Return [X, Y] of the center of cell containing provided text 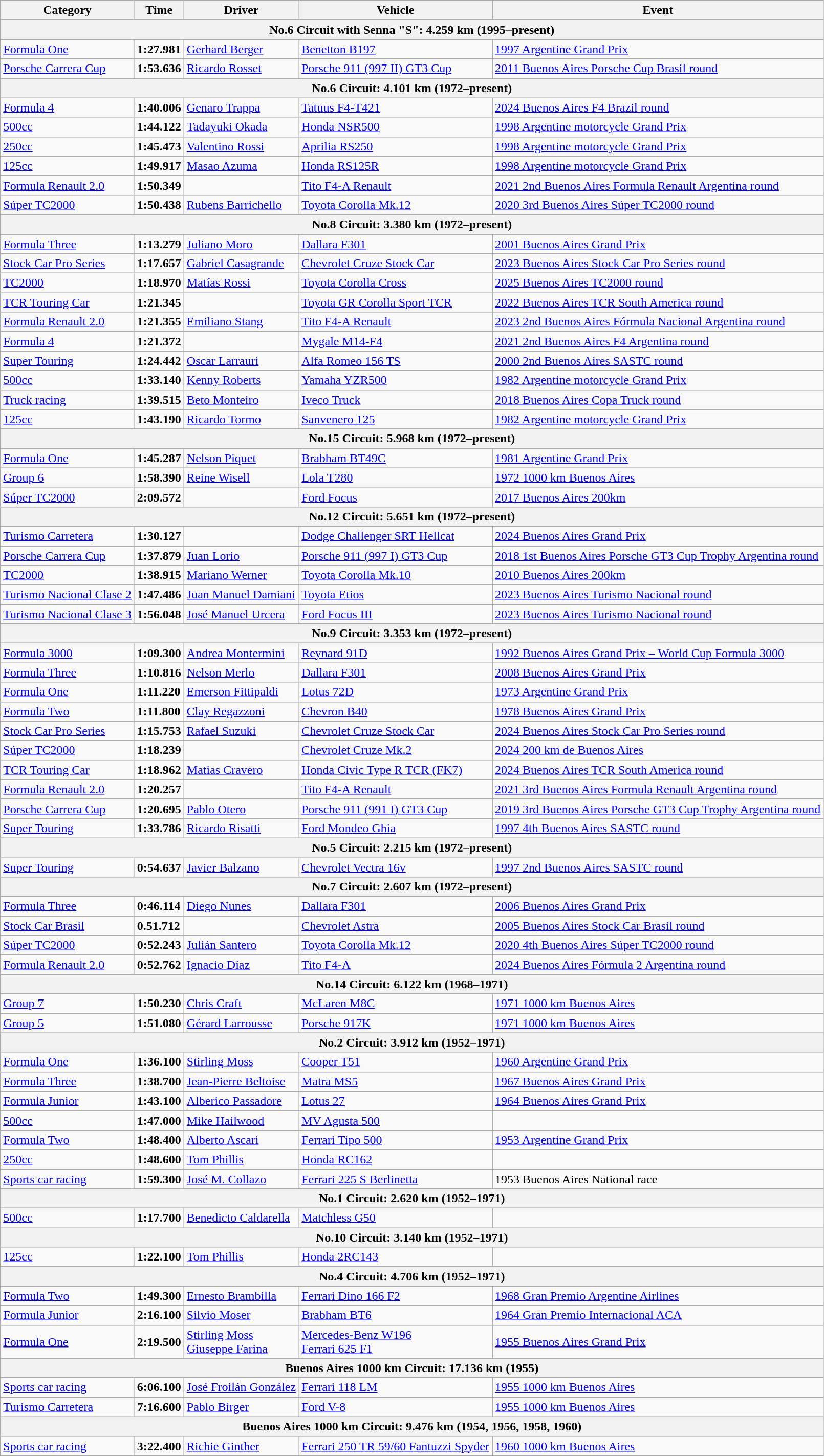
1:36.100 [159, 1062]
1:18.239 [159, 750]
José M. Collazo [241, 1179]
Buenos Aires 1000 km Circuit: 17.136 km (1955) [412, 1368]
Ignacio Díaz [241, 965]
Porsche 917K [396, 1023]
2000 2nd Buenos Aires SASTC round [658, 361]
No.8 Circuit: 3.380 km (1972–present) [412, 224]
Group 6 [68, 477]
Ford V-8 [396, 1407]
1953 Argentine Grand Prix [658, 1140]
2020 3rd Buenos Aires Súper TC2000 round [658, 205]
0.51.712 [159, 926]
2024 Buenos Aires Grand Prix [658, 536]
Gérard Larrousse [241, 1023]
1:37.879 [159, 555]
1:58.390 [159, 477]
Stirling Moss [241, 1062]
No.12 Circuit: 5.651 km (1972–present) [412, 516]
1:33.786 [159, 828]
1:20.695 [159, 809]
Ricardo Risatti [241, 828]
1:49.917 [159, 166]
Beto Monteiro [241, 400]
7:16.600 [159, 1407]
1:53.636 [159, 69]
2023 2nd Buenos Aires Fórmula Nacional Argentina round [658, 322]
1955 Buenos Aires Grand Prix [658, 1342]
1992 Buenos Aires Grand Prix – World Cup Formula 3000 [658, 653]
Ferrari 118 LM [396, 1387]
Ferrari 250 TR 59/60 Fantuzzi Spyder [396, 1446]
Alberico Passadore [241, 1101]
Toyota Corolla Mk.10 [396, 575]
Yamaha YZR500 [396, 380]
Oscar Larrauri [241, 361]
No.7 Circuit: 2.607 km (1972–present) [412, 887]
1:21.345 [159, 302]
Clay Regazzoni [241, 711]
Gerhard Berger [241, 49]
1:18.970 [159, 283]
Sanvenero 125 [396, 419]
1:50.230 [159, 1004]
No.4 Circuit: 4.706 km (1952–1971) [412, 1276]
0:52.243 [159, 945]
Julián Santero [241, 945]
Buenos Aires 1000 km Circuit: 9.476 km (1954, 1956, 1958, 1960) [412, 1426]
No.15 Circuit: 5.968 km (1972–present) [412, 439]
2006 Buenos Aires Grand Prix [658, 906]
1:20.257 [159, 789]
1:50.438 [159, 205]
Porsche 911 (991 I) GT3 Cup [396, 809]
1:38.700 [159, 1081]
Silvio Moser [241, 1315]
1964 Buenos Aires Grand Prix [658, 1101]
No.6 Circuit: 4.101 km (1972–present) [412, 88]
Rafael Suzuki [241, 731]
Tadayuki Okada [241, 127]
1964 Gran Premio Internacional ACA [658, 1315]
1:11.220 [159, 692]
1:17.657 [159, 264]
1:47.000 [159, 1120]
Aprilia RS250 [396, 146]
McLaren M8C [396, 1004]
1972 1000 km Buenos Aires [658, 477]
2023 Buenos Aires Stock Car Pro Series round [658, 264]
2017 Buenos Aires 200km [658, 497]
1:21.355 [159, 322]
1960 Argentine Grand Prix [658, 1062]
Kenny Roberts [241, 380]
1:10.816 [159, 672]
Honda NSR500 [396, 127]
No.2 Circuit: 3.912 km (1952–1971) [412, 1042]
Nelson Merlo [241, 672]
No.14 Circuit: 6.122 km (1968–1971) [412, 984]
No.10 Circuit: 3.140 km (1952–1971) [412, 1237]
No.1 Circuit: 2.620 km (1952–1971) [412, 1199]
Richie Ginther [241, 1446]
2024 Buenos Aires TCR South America round [658, 770]
Jean-Pierre Beltoise [241, 1081]
Category [68, 10]
Juliano Moro [241, 244]
Genaro Trappa [241, 107]
2018 1st Buenos Aires Porsche GT3 Cup Trophy Argentina round [658, 555]
1:33.140 [159, 380]
Stirling MossGiuseppe Farina [241, 1342]
Ferrari Dino 166 F2 [396, 1296]
2021 3rd Buenos Aires Formula Renault Argentina round [658, 789]
Mariano Werner [241, 575]
Emiliano Stang [241, 322]
José Froilán González [241, 1387]
Honda Civic Type R TCR (FK7) [396, 770]
Ferrari 225 S Berlinetta [396, 1179]
Chevrolet Cruze Mk.2 [396, 750]
1:17.700 [159, 1218]
Alfa Romeo 156 TS [396, 361]
3:22.400 [159, 1446]
Juan Manuel Damiani [241, 595]
2019 3rd Buenos Aires Porsche GT3 Cup Trophy Argentina round [658, 809]
1:59.300 [159, 1179]
Reynard 91D [396, 653]
Iveco Truck [396, 400]
Masao Azuma [241, 166]
Diego Nunes [241, 906]
Chevrolet Vectra 16v [396, 867]
Ricardo Tormo [241, 419]
1:38.915 [159, 575]
Alberto Ascari [241, 1140]
Brabham BT49C [396, 458]
1973 Argentine Grand Prix [658, 692]
Chevrolet Astra [396, 926]
Matias Cravero [241, 770]
1:11.800 [159, 711]
6:06.100 [159, 1387]
1:45.287 [159, 458]
Benetton B197 [396, 49]
1:56.048 [159, 614]
Ernesto Brambilla [241, 1296]
Cooper T51 [396, 1062]
No.5 Circuit: 2.215 km (1972–present) [412, 847]
Honda RS125R [396, 166]
1:22.100 [159, 1257]
Formula 3000 [68, 653]
Toyota Corolla Cross [396, 283]
1953 Buenos Aires National race [658, 1179]
Group 5 [68, 1023]
Driver [241, 10]
Matías Rossi [241, 283]
Pablo Birger [241, 1407]
1:39.515 [159, 400]
Matra MS5 [396, 1081]
1:45.473 [159, 146]
Tito F4-A [396, 965]
1:50.349 [159, 185]
2010 Buenos Aires 200km [658, 575]
Reine Wisell [241, 477]
Porsche 911 (997 II) GT3 Cup [396, 69]
Chris Craft [241, 1004]
2024 Buenos Aires Stock Car Pro Series round [658, 731]
Mygale M14-F4 [396, 341]
1:24.442 [159, 361]
Toyota Etios [396, 595]
1:49.300 [159, 1296]
1:48.400 [159, 1140]
Ricardo Rosset [241, 69]
2008 Buenos Aires Grand Prix [658, 672]
1967 Buenos Aires Grand Prix [658, 1081]
Truck racing [68, 400]
0:54.637 [159, 867]
Brabham BT6 [396, 1315]
1997 Argentine Grand Prix [658, 49]
Mike Hailwood [241, 1120]
1981 Argentine Grand Prix [658, 458]
2:19.500 [159, 1342]
Dodge Challenger SRT Hellcat [396, 536]
Event [658, 10]
1:09.300 [159, 653]
1:43.100 [159, 1101]
2024 Buenos Aires F4 Brazil round [658, 107]
Porsche 911 (997 I) GT3 Cup [396, 555]
Gabriel Casagrande [241, 264]
2020 4th Buenos Aires Súper TC2000 round [658, 945]
Ford Focus [396, 497]
MV Agusta 500 [396, 1120]
Time [159, 10]
1:27.981 [159, 49]
Valentino Rossi [241, 146]
1:48.600 [159, 1159]
Honda 2RC143 [396, 1257]
1997 4th Buenos Aires SASTC round [658, 828]
Group 7 [68, 1004]
Vehicle [396, 10]
Ford Focus III [396, 614]
2005 Buenos Aires Stock Car Brasil round [658, 926]
1997 2nd Buenos Aires SASTC round [658, 867]
Tatuus F4-T421 [396, 107]
Turismo Nacional Clase 2 [68, 595]
0:46.114 [159, 906]
Rubens Barrichello [241, 205]
Ferrari Tipo 500 [396, 1140]
No.6 Circuit with Senna "S": 4.259 km (1995–present) [412, 30]
2024 200 km de Buenos Aires [658, 750]
2:16.100 [159, 1315]
Pablo Otero [241, 809]
1978 Buenos Aires Grand Prix [658, 711]
2021 2nd Buenos Aires F4 Argentina round [658, 341]
Turismo Nacional Clase 3 [68, 614]
1:44.122 [159, 127]
1960 1000 km Buenos Aires [658, 1446]
2021 2nd Buenos Aires Formula Renault Argentina round [658, 185]
2001 Buenos Aires Grand Prix [658, 244]
1:13.279 [159, 244]
Lotus 72D [396, 692]
Lotus 27 [396, 1101]
José Manuel Urcera [241, 614]
1:15.753 [159, 731]
Matchless G50 [396, 1218]
1:40.006 [159, 107]
2011 Buenos Aires Porsche Cup Brasil round [658, 69]
Benedicto Caldarella [241, 1218]
2024 Buenos Aires Fórmula 2 Argentina round [658, 965]
1:18.962 [159, 770]
Honda RC162 [396, 1159]
Chevron B40 [396, 711]
1:21.372 [159, 341]
Andrea Montermini [241, 653]
Nelson Piquet [241, 458]
0:52.762 [159, 965]
2:09.572 [159, 497]
1:51.080 [159, 1023]
Lola T280 [396, 477]
2022 Buenos Aires TCR South America round [658, 302]
Toyota GR Corolla Sport TCR [396, 302]
Emerson Fittipaldi [241, 692]
1:30.127 [159, 536]
No.9 Circuit: 3.353 km (1972–present) [412, 634]
Javier Balzano [241, 867]
1:47.486 [159, 595]
Ford Mondeo Ghia [396, 828]
1968 Gran Premio Argentine Airlines [658, 1296]
Juan Lorio [241, 555]
1:43.190 [159, 419]
2018 Buenos Aires Copa Truck round [658, 400]
2025 Buenos Aires TC2000 round [658, 283]
Mercedes-Benz W196Ferrari 625 F1 [396, 1342]
Stock Car Brasil [68, 926]
